For the text-containing cell, return its midpoint in [X, Y] coordinate format. 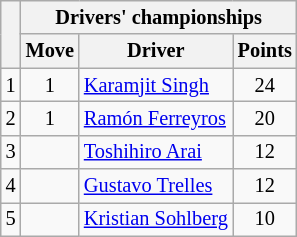
2 [11, 118]
Driver [156, 51]
Drivers' championships [159, 17]
24 [265, 85]
Ramón Ferreyros [156, 118]
Kristian Sohlberg [156, 219]
4 [11, 186]
Move [50, 51]
10 [265, 219]
Gustavo Trelles [156, 186]
3 [11, 152]
20 [265, 118]
Toshihiro Arai [156, 152]
Karamjit Singh [156, 85]
5 [11, 219]
Points [265, 51]
